Locate the cell with the specified text and output its [X, Y] center coordinate. 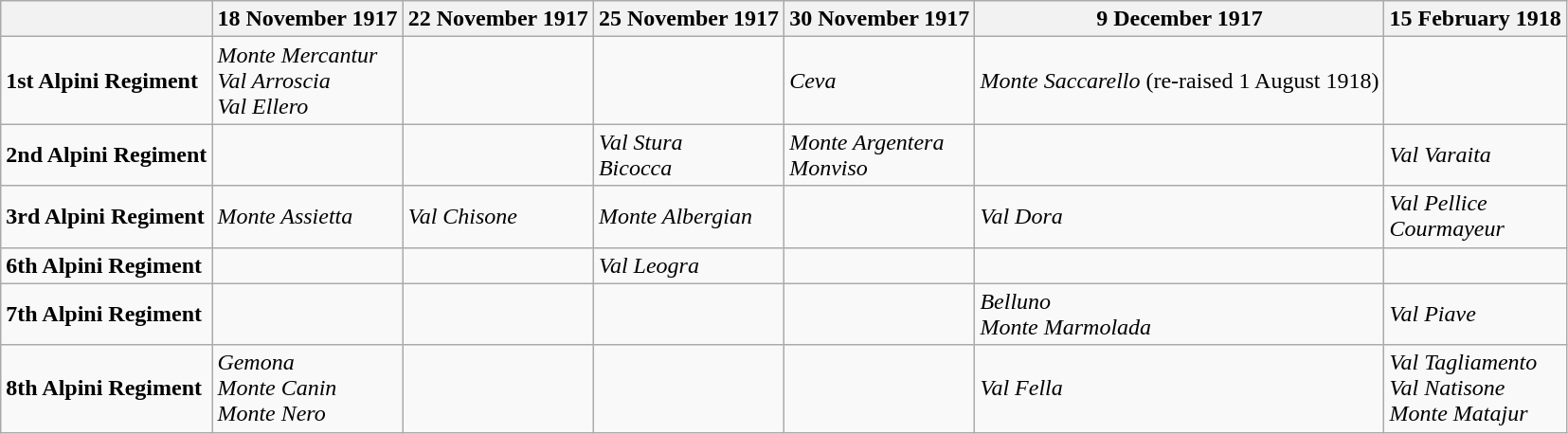
7th Alpini Regiment [106, 315]
22 November 1917 [498, 19]
8th Alpini Regiment [106, 389]
18 November 1917 [307, 19]
Val Leogra [688, 265]
Monte Argentera Monviso [879, 155]
1st Alpini Regiment [106, 81]
15 February 1918 [1475, 19]
Gemona Monte Canin Monte Nero [307, 389]
Val Piave [1475, 315]
Val Dora [1180, 216]
Val Chisone [498, 216]
2nd Alpini Regiment [106, 155]
Val Stura Bicocca [688, 155]
25 November 1917 [688, 19]
Monte Assietta [307, 216]
9 December 1917 [1180, 19]
Val Varaita [1475, 155]
Monte Mercantur Val Arroscia Val Ellero [307, 81]
Val Tagliamento Val Natisone Monte Matajur [1475, 389]
Belluno Monte Marmolada [1180, 315]
Val Fella [1180, 389]
3rd Alpini Regiment [106, 216]
Ceva [879, 81]
Monte Albergian [688, 216]
30 November 1917 [879, 19]
Monte Saccarello (re-raised 1 August 1918) [1180, 81]
6th Alpini Regiment [106, 265]
Val Pellice Courmayeur [1475, 216]
